Return the (X, Y) coordinate for the center point of the cell that contains the specified text.  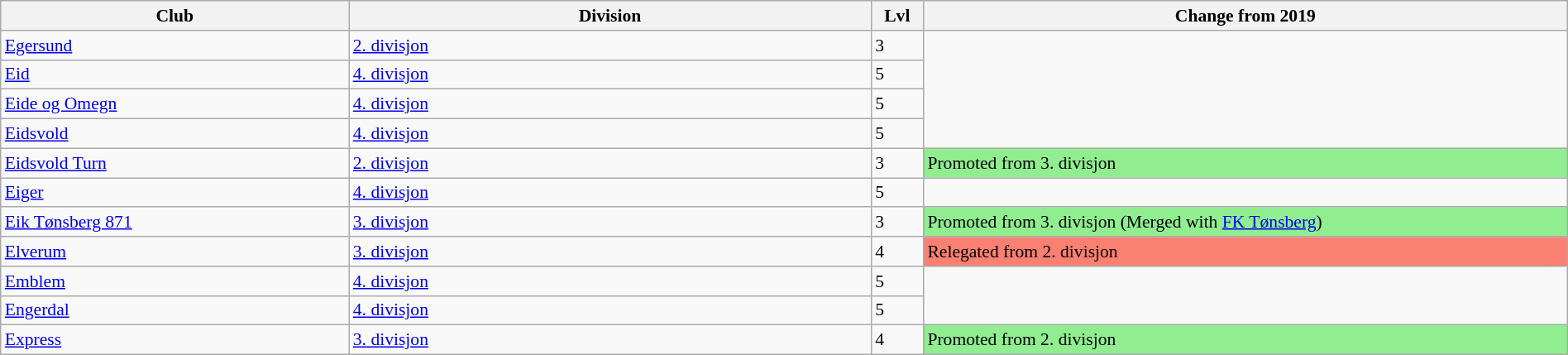
Emblem (175, 281)
Promoted from 2. divisjon (1245, 340)
Eik Tønsberg 871 (175, 223)
Club (175, 16)
Express (175, 340)
Change from 2019 (1245, 16)
Relegated from 2. divisjon (1245, 252)
Egersund (175, 46)
Eidsvold Turn (175, 163)
Division (610, 16)
Eid (175, 74)
Lvl (896, 16)
Eidsvold (175, 134)
Eide og Omegn (175, 104)
Promoted from 3. divisjon (1245, 163)
Engerdal (175, 310)
Promoted from 3. divisjon (Merged with FK Tønsberg) (1245, 223)
Eiger (175, 193)
Elverum (175, 252)
